Locate the cell with the specified text and output its [X, Y] center coordinate. 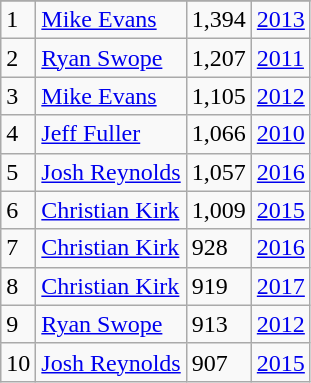
8 [18, 286]
6 [18, 210]
7 [18, 248]
919 [218, 286]
2017 [280, 286]
1,207 [218, 58]
928 [218, 248]
2011 [280, 58]
1,009 [218, 210]
2010 [280, 134]
1,105 [218, 96]
2 [18, 58]
1,066 [218, 134]
4 [18, 134]
2013 [280, 20]
1 [18, 20]
10 [18, 362]
5 [18, 172]
907 [218, 362]
1,057 [218, 172]
9 [18, 324]
913 [218, 324]
Jeff Fuller [111, 134]
3 [18, 96]
1,394 [218, 20]
